Extract the [x, y] coordinate from the center of the cell holding the provided text.  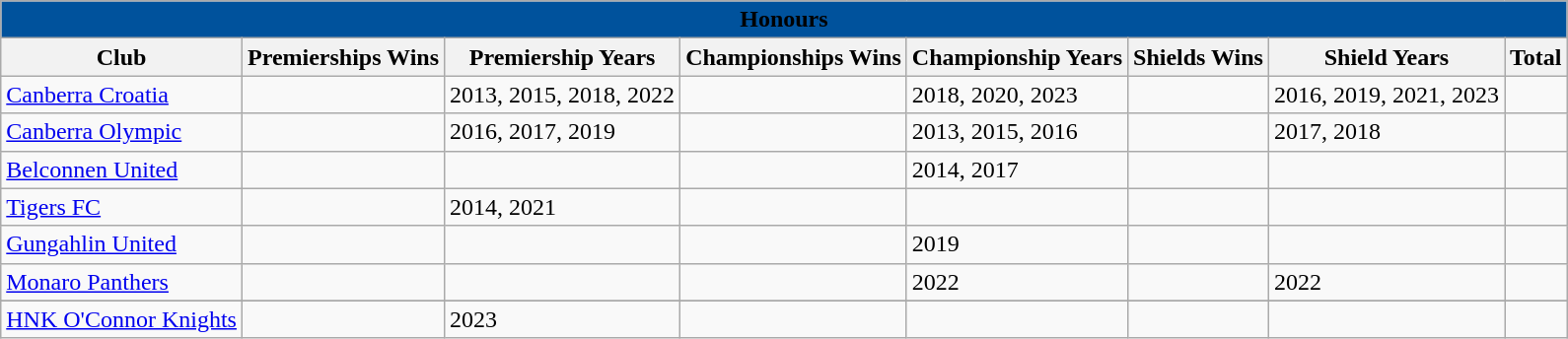
2014, 2021 [562, 207]
HNK O'Connor Knights [122, 319]
Monaro Panthers [122, 282]
2019 [1017, 244]
Canberra Olympic [122, 132]
Total [1536, 57]
2014, 2017 [1017, 169]
2018, 2020, 2023 [1017, 95]
2016, 2019, 2021, 2023 [1387, 95]
2016, 2017, 2019 [562, 132]
Premiership Years [562, 57]
Gungahlin United [122, 244]
Shields Wins [1199, 57]
Championships Wins [794, 57]
2023 [562, 319]
Shield Years [1387, 57]
Tigers FC [122, 207]
2013, 2015, 2018, 2022 [562, 95]
Championship Years [1017, 57]
2013, 2015, 2016 [1017, 132]
Club [122, 57]
Belconnen United [122, 169]
Honours [784, 20]
2017, 2018 [1387, 132]
Premierships Wins [343, 57]
Canberra Croatia [122, 95]
